For the text-containing cell, return its midpoint in (x, y) coordinate format. 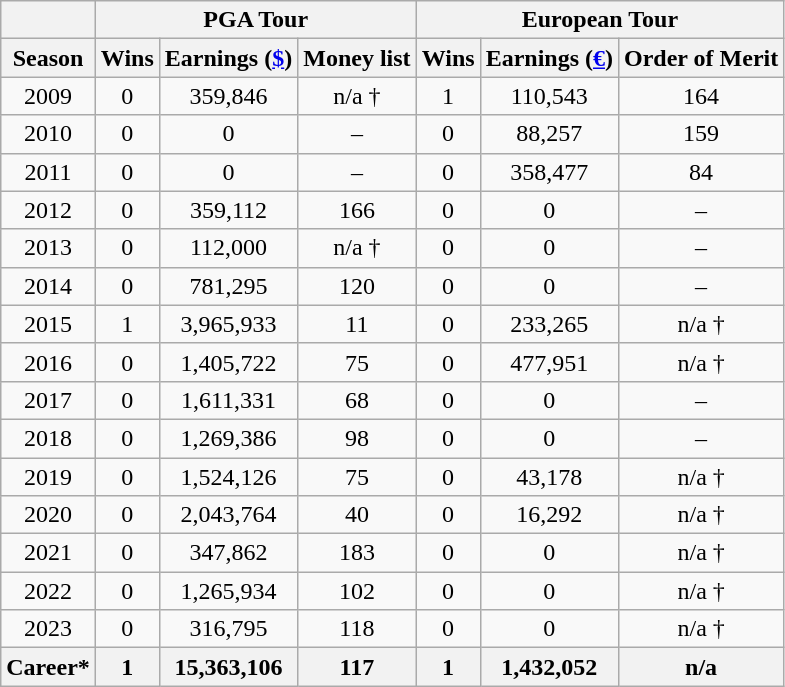
16,292 (549, 515)
2019 (48, 477)
Season (48, 58)
2010 (48, 134)
2009 (48, 96)
European Tour (600, 20)
316,795 (228, 629)
98 (357, 438)
1,432,052 (549, 667)
120 (357, 286)
2017 (48, 400)
2015 (48, 324)
Career* (48, 667)
1,524,126 (228, 477)
1,269,386 (228, 438)
Earnings (€) (549, 58)
PGA Tour (256, 20)
166 (357, 210)
2013 (48, 248)
477,951 (549, 362)
1,265,934 (228, 591)
183 (357, 553)
112,000 (228, 248)
Earnings ($) (228, 58)
359,846 (228, 96)
2014 (48, 286)
88,257 (549, 134)
3,965,933 (228, 324)
40 (357, 515)
1,405,722 (228, 362)
2011 (48, 172)
2012 (48, 210)
n/a (702, 667)
102 (357, 591)
2020 (48, 515)
233,265 (549, 324)
359,112 (228, 210)
2022 (48, 591)
164 (702, 96)
781,295 (228, 286)
84 (702, 172)
117 (357, 667)
159 (702, 134)
Order of Merit (702, 58)
347,862 (228, 553)
1,611,331 (228, 400)
2,043,764 (228, 515)
2023 (48, 629)
11 (357, 324)
43,178 (549, 477)
2021 (48, 553)
110,543 (549, 96)
Money list (357, 58)
2016 (48, 362)
2018 (48, 438)
15,363,106 (228, 667)
68 (357, 400)
118 (357, 629)
358,477 (549, 172)
